For the text-containing cell, return its midpoint in (X, Y) coordinate format. 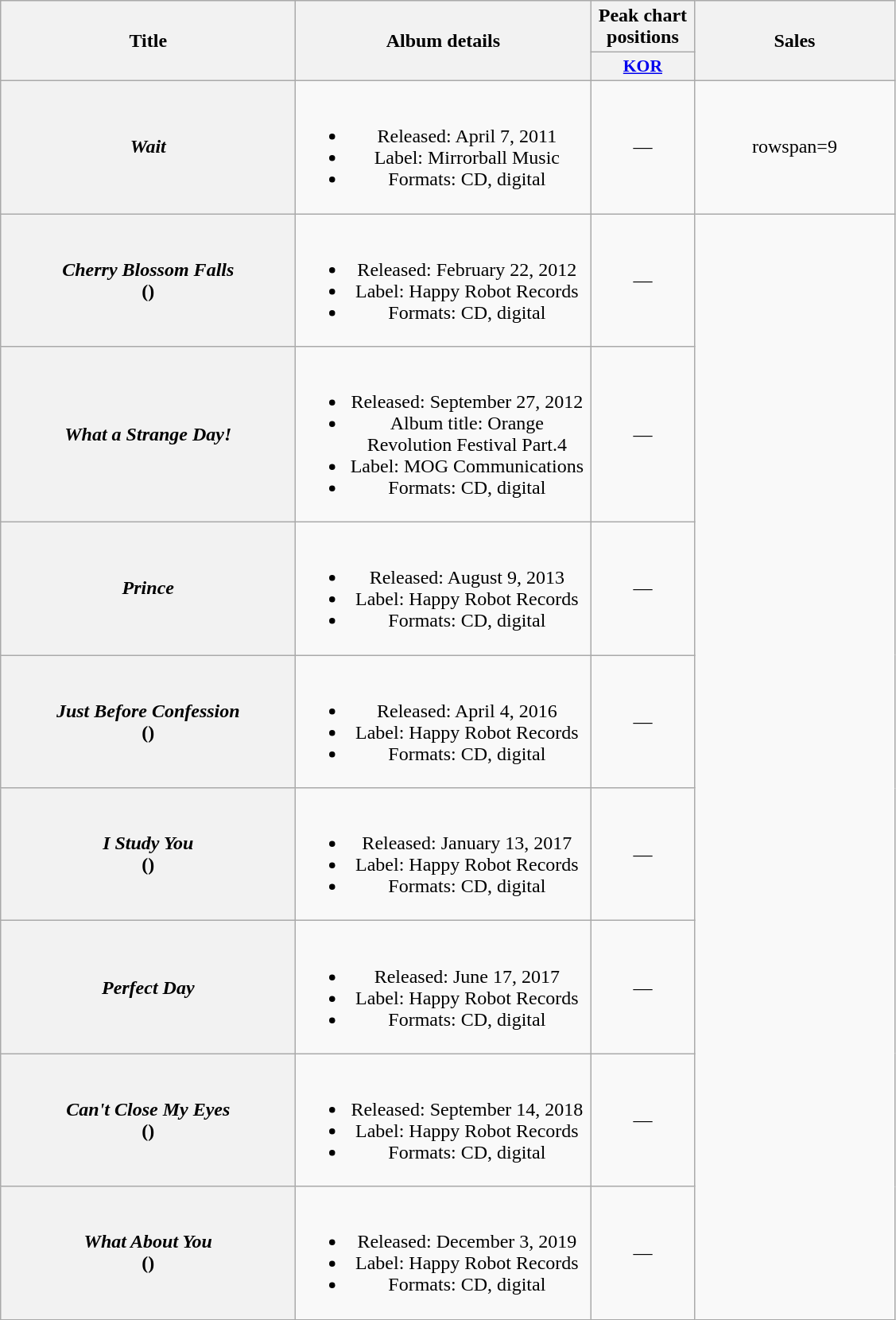
Perfect Day (148, 988)
Prince (148, 588)
Released: April 4, 2016Label: Happy Robot RecordsFormats: CD, digital (444, 722)
rowspan=9 (795, 146)
Cherry Blossom Falls() (148, 280)
I Study You() (148, 854)
What a Strange Day! (148, 434)
Released: February 22, 2012Label: Happy Robot RecordsFormats: CD, digital (444, 280)
Released: September 14, 2018Label: Happy Robot RecordsFormats: CD, digital (444, 1120)
Peak chart positions (642, 27)
Album details (444, 41)
Released: August 9, 2013Label: Happy Robot RecordsFormats: CD, digital (444, 588)
Released: January 13, 2017Label: Happy Robot RecordsFormats: CD, digital (444, 854)
Just Before Confession() (148, 722)
Released: June 17, 2017Label: Happy Robot RecordsFormats: CD, digital (444, 988)
Released: September 27, 2012Album title: Orange Revolution Festival Part.4Label: MOG CommunicationsFormats: CD, digital (444, 434)
Released: December 3, 2019Label: Happy Robot RecordsFormats: CD, digital (444, 1253)
Released: April 7, 2011Label: Mirrorball MusicFormats: CD, digital (444, 146)
KOR (642, 67)
Sales (795, 41)
Wait (148, 146)
Title (148, 41)
Can't Close My Eyes() (148, 1120)
What About You() (148, 1253)
